Capture the cell that displays the provided text and extract its (x, y) central coordinate. 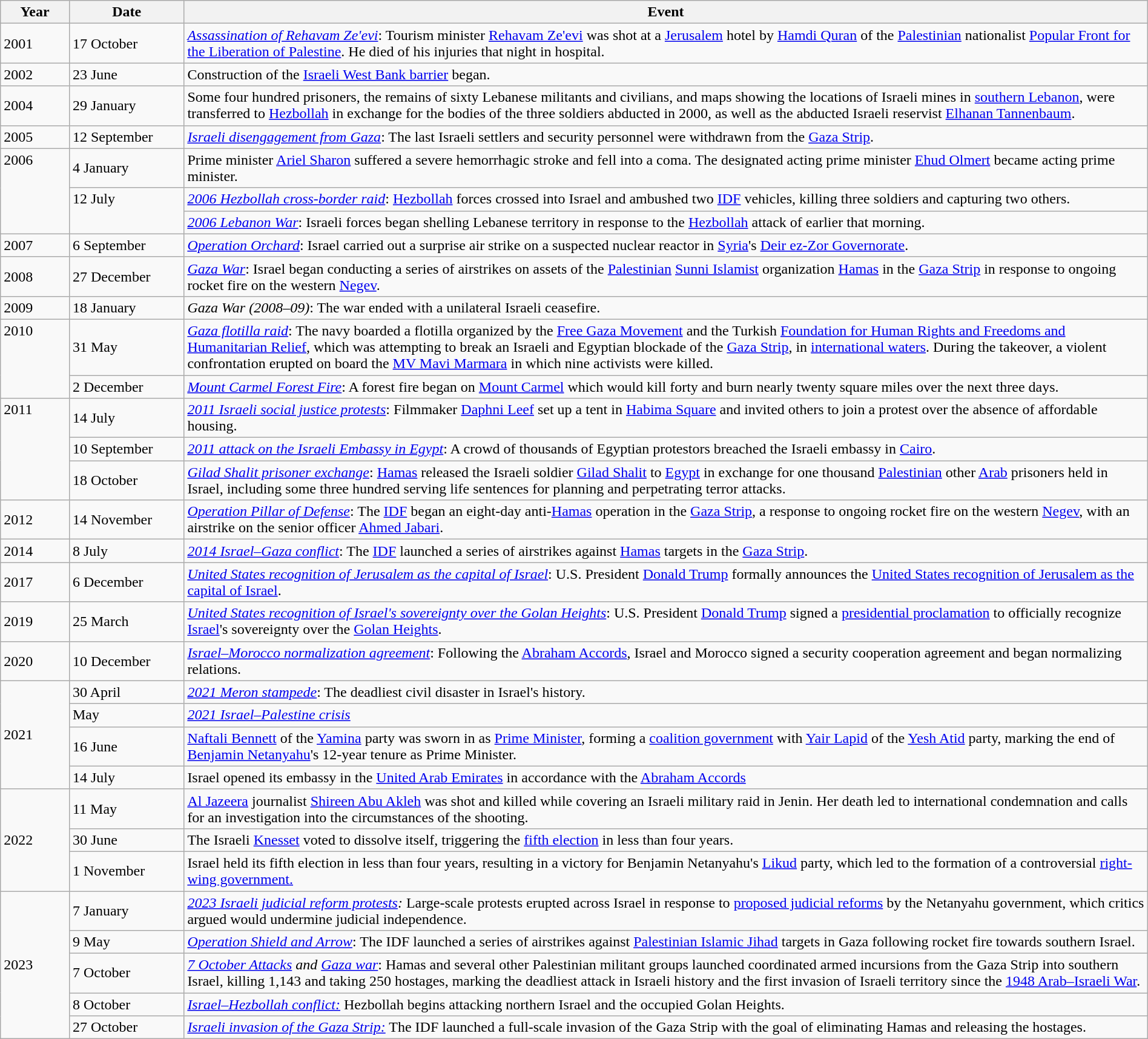
2017 (35, 582)
16 June (126, 746)
Israel opened its embassy in the United Arab Emirates in accordance with the Abraham Accords (666, 777)
30 April (126, 692)
2004 (35, 105)
2009 (35, 308)
Israeli disengagement from Gaza: The last Israeli settlers and security personnel were withdrawn from the Gaza Strip. (666, 137)
25 March (126, 621)
7 January (126, 911)
9 May (126, 942)
2020 (35, 661)
12 July (126, 211)
2 December (126, 387)
2014 Israel–Gaza conflict: The IDF launched a series of airstrikes against Hamas targets in the Gaza Strip. (666, 551)
2019 (35, 621)
10 December (126, 661)
27 October (126, 1027)
14 November (126, 519)
2021 (35, 735)
2010 (35, 358)
23 June (126, 74)
4 January (126, 168)
8 July (126, 551)
Gaza War (2008–09): The war ended with a unilateral Israeli ceasefire. (666, 308)
6 December (126, 582)
May (126, 715)
18 October (126, 481)
18 January (126, 308)
2001 (35, 44)
29 January (126, 105)
2005 (35, 137)
Construction of the Israeli West Bank barrier began. (666, 74)
2011 attack on the Israeli Embassy in Egypt: A crowd of thousands of Egyptian protestors breached the Israeli embassy in Cairo. (666, 449)
2023 (35, 965)
2014 (35, 551)
2022 (35, 840)
12 September (126, 137)
7 October (126, 974)
The Israeli Knesset voted to dissolve itself, triggering the fifth election in less than four years. (666, 840)
2021 Meron stampede: The deadliest civil disaster in Israel's history. (666, 692)
2006 (35, 191)
Year (35, 12)
2008 (35, 276)
30 June (126, 840)
Date (126, 12)
2021 Israel–Palestine crisis (666, 715)
6 September (126, 245)
2006 Lebanon War: Israeli forces began shelling Lebanese territory in response to the Hezbollah attack of earlier that morning. (666, 222)
1 November (126, 871)
Israel–Hezbollah conflict: Hezbollah begins attacking northern Israel and the occupied Golan Heights. (666, 1004)
Event (666, 12)
2011 (35, 449)
31 May (126, 347)
2002 (35, 74)
8 October (126, 1004)
2012 (35, 519)
27 December (126, 276)
Mount Carmel Forest Fire: A forest fire began on Mount Carmel which would kill forty and burn nearly twenty square miles over the next three days. (666, 387)
17 October (126, 44)
11 May (126, 809)
Operation Orchard: Israel carried out a surprise air strike on a suspected nuclear reactor in Syria's Deir ez-Zor Governorate. (666, 245)
2007 (35, 245)
10 September (126, 449)
